Provide the (X, Y) coordinate of the cell's center where the given text is located.  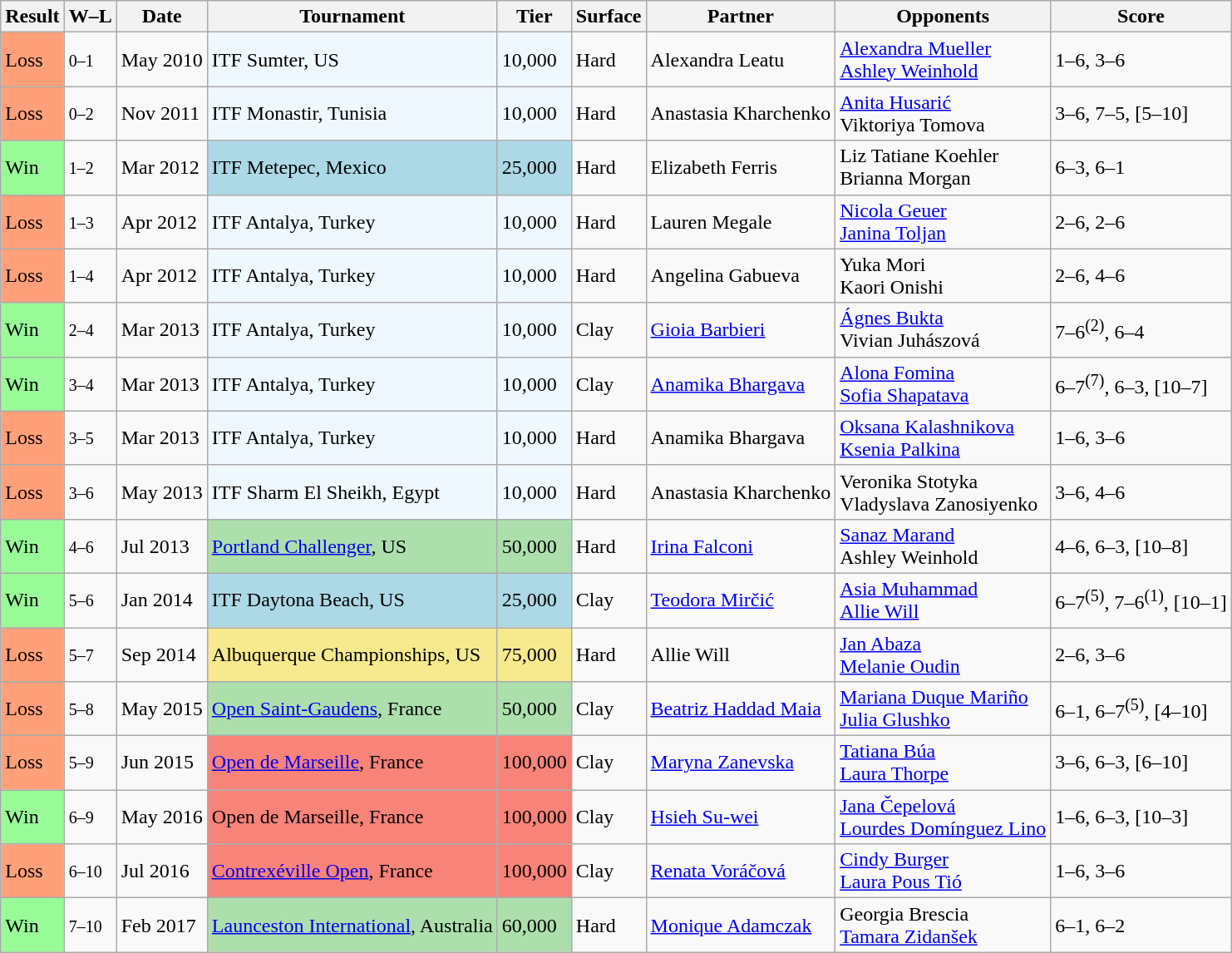
Alona Fomina Sofia Shapatava (943, 384)
Yuka Mori Kaori Onishi (943, 276)
5–7 (90, 654)
Georgia Brescia Tamara Zidanšek (943, 925)
Irina Falconi (741, 546)
Sep 2014 (161, 654)
Beatriz Haddad Maia (741, 709)
ITF Sharm El Sheikh, Egypt (352, 492)
Mariana Duque Mariño Julia Glushko (943, 709)
ITF Daytona Beach, US (352, 600)
Jul 2013 (161, 546)
Jan Abaza Melanie Oudin (943, 654)
Sanaz Marand Ashley Weinhold (943, 546)
6–9 (90, 817)
Surface (609, 17)
ITF Monastir, Tunisia (352, 113)
75,000 (534, 654)
6–10 (90, 872)
Jul 2016 (161, 872)
3–6 (90, 492)
2–6, 3–6 (1141, 654)
3–4 (90, 384)
Elizabeth Ferris (741, 168)
Tier (534, 17)
Ágnes Bukta Vivian Juhászová (943, 329)
5–9 (90, 763)
Date (161, 17)
60,000 (534, 925)
Allie Will (741, 654)
3–6, 4–6 (1141, 492)
6–1, 6–7(5), [4–10] (1141, 709)
Oksana Kalashnikova Ksenia Palkina (943, 437)
Monique Adamczak (741, 925)
Albuquerque Championships, US (352, 654)
May 2010 (161, 60)
Liz Tatiane Koehler Brianna Morgan (943, 168)
Lauren Megale (741, 221)
2–6, 4–6 (1141, 276)
Launceston International, Australia (352, 925)
6–7(7), 6–3, [10–7] (1141, 384)
Result (32, 17)
1–2 (90, 168)
W–L (90, 17)
Partner (741, 17)
Opponents (943, 17)
6–3, 6–1 (1141, 168)
0–2 (90, 113)
May 2013 (161, 492)
Teodora Mirčić (741, 600)
Open Saint-Gaudens, France (352, 709)
Feb 2017 (161, 925)
Alexandra Mueller Ashley Weinhold (943, 60)
Mar 2012 (161, 168)
Tournament (352, 17)
7–6(2), 6–4 (1141, 329)
Gioia Barbieri (741, 329)
Jana Čepelová Lourdes Domínguez Lino (943, 817)
ITF Metepec, Mexico (352, 168)
1–4 (90, 276)
Hsieh Su-wei (741, 817)
Maryna Zanevska (741, 763)
Anita Husarić Viktoriya Tomova (943, 113)
1–6, 6–3, [10–3] (1141, 817)
5–6 (90, 600)
Portland Challenger, US (352, 546)
3–6, 7–5, [5–10] (1141, 113)
Alexandra Leatu (741, 60)
Veronika Stotyka Vladyslava Zanosiyenko (943, 492)
Angelina Gabueva (741, 276)
Score (1141, 17)
Asia Muhammad Allie Will (943, 600)
Renata Voráčová (741, 872)
ITF Sumter, US (352, 60)
3–5 (90, 437)
May 2016 (161, 817)
5–8 (90, 709)
6–1, 6–2 (1141, 925)
1–3 (90, 221)
Cindy Burger Laura Pous Tió (943, 872)
Nicola Geuer Janina Toljan (943, 221)
Jun 2015 (161, 763)
2–6, 2–6 (1141, 221)
6–7(5), 7–6(1), [10–1] (1141, 600)
Contrexéville Open, France (352, 872)
4–6, 6–3, [10–8] (1141, 546)
Jan 2014 (161, 600)
Tatiana Búa Laura Thorpe (943, 763)
7–10 (90, 925)
0–1 (90, 60)
4–6 (90, 546)
May 2015 (161, 709)
2–4 (90, 329)
3–6, 6–3, [6–10] (1141, 763)
Nov 2011 (161, 113)
